Capture the cell that displays the provided text and extract its (x, y) central coordinate. 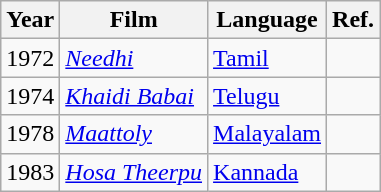
Telugu (268, 96)
1978 (30, 134)
Needhi (134, 58)
1983 (30, 172)
Film (134, 20)
1972 (30, 58)
Maattoly (134, 134)
Kannada (268, 172)
Ref. (354, 20)
Khaidi Babai (134, 96)
Year (30, 20)
Tamil (268, 58)
Malayalam (268, 134)
Language (268, 20)
1974 (30, 96)
Hosa Theerpu (134, 172)
